Output the [X, Y] coordinate of the center of the cell containing the given text.  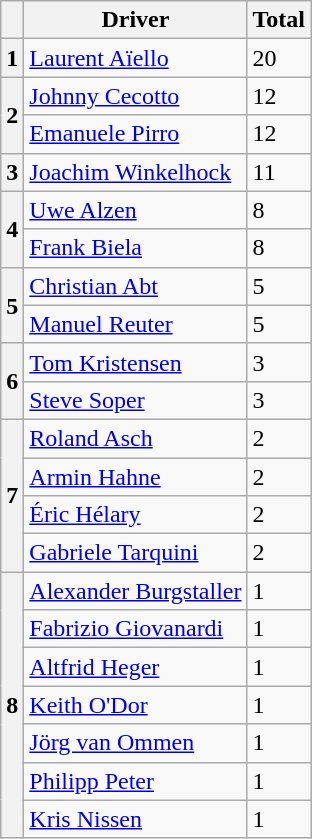
Fabrizio Giovanardi [136, 629]
4 [12, 229]
Christian Abt [136, 286]
Joachim Winkelhock [136, 172]
Steve Soper [136, 400]
Keith O'Dor [136, 705]
11 [279, 172]
Uwe Alzen [136, 210]
Driver [136, 20]
Philipp Peter [136, 781]
Jörg van Ommen [136, 743]
Kris Nissen [136, 819]
7 [12, 495]
Emanuele Pirro [136, 134]
Johnny Cecotto [136, 96]
20 [279, 58]
Frank Biela [136, 248]
Laurent Aïello [136, 58]
Tom Kristensen [136, 362]
Armin Hahne [136, 477]
Roland Asch [136, 438]
Total [279, 20]
6 [12, 381]
Altfrid Heger [136, 667]
Gabriele Tarquini [136, 553]
Alexander Burgstaller [136, 591]
Éric Hélary [136, 515]
Manuel Reuter [136, 324]
